Determine the (X, Y) coordinate at the center of the cell enclosing the given text.  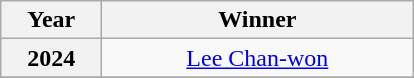
Year (52, 20)
Lee Chan-won (258, 58)
2024 (52, 58)
Winner (258, 20)
